Detect which cell encompasses the target text, then output its (X, Y) center coordinate. 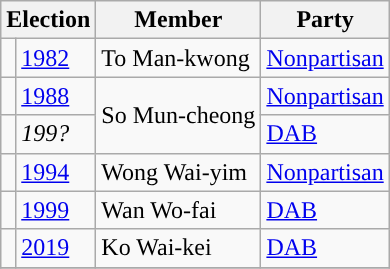
1999 (56, 210)
Ko Wai-kei (178, 248)
To Man-kwong (178, 58)
1988 (56, 96)
Election (48, 20)
1994 (56, 172)
2019 (56, 248)
199? (56, 134)
Member (178, 20)
1982 (56, 58)
Wan Wo-fai (178, 210)
So Mun-cheong (178, 115)
Wong Wai-yim (178, 172)
Party (325, 20)
